From the cell containing the given text, extract its center point as [x, y] coordinate. 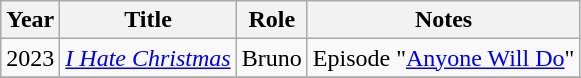
Bruno [272, 58]
Notes [444, 20]
Episode "Anyone Will Do" [444, 58]
2023 [30, 58]
Title [148, 20]
I Hate Christmas [148, 58]
Role [272, 20]
Year [30, 20]
